Determine the (x, y) coordinate at the center of the cell enclosing the given text.  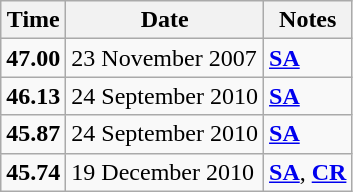
23 November 2007 (165, 58)
46.13 (34, 96)
47.00 (34, 58)
Time (34, 20)
Date (165, 20)
19 December 2010 (165, 172)
45.74 (34, 172)
Notes (308, 20)
45.87 (34, 134)
SA, CR (308, 172)
